Scan for the cell matching the given text and deliver its [X, Y] coordinate at center. 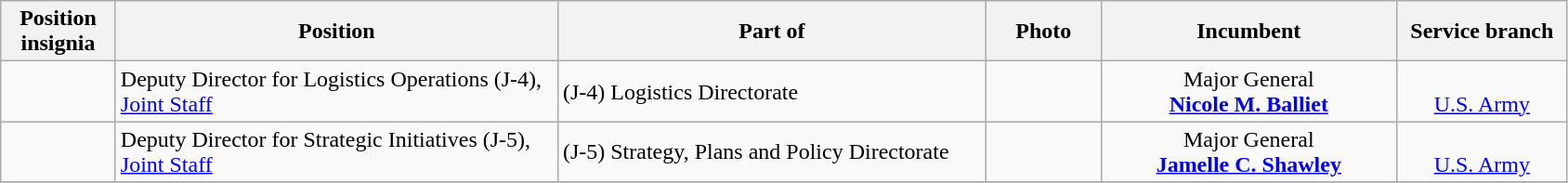
Deputy Director for Logistics Operations (J-4), Joint Staff [336, 91]
Part of [771, 32]
(J-4) Logistics Directorate [771, 91]
Deputy Director for Strategic Initiatives (J-5), Joint Staff [336, 152]
Position insignia [59, 32]
Major GeneralJamelle C. Shawley [1248, 152]
Photo [1043, 32]
Service branch [1483, 32]
Incumbent [1248, 32]
Position [336, 32]
(J-5) Strategy, Plans and Policy Directorate [771, 152]
Major GeneralNicole M. Balliet [1248, 91]
